From the cell containing the given text, extract its center point as (X, Y) coordinate. 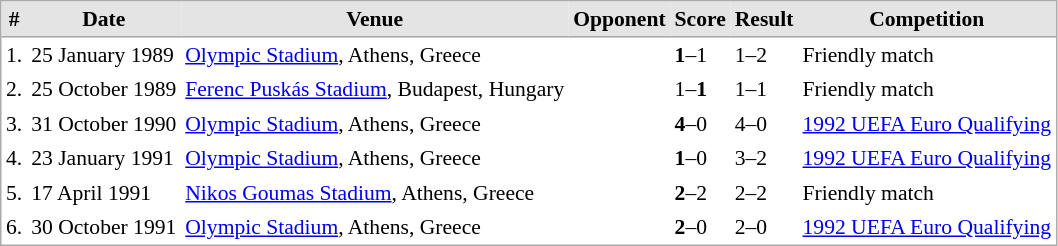
31 October 1990 (104, 123)
# (14, 20)
17 April 1991 (104, 193)
1. (14, 55)
23 January 1991 (104, 158)
30 October 1991 (104, 227)
2. (14, 89)
Nikos Goumas Stadium, Athens, Greece (375, 193)
25 October 1989 (104, 89)
Date (104, 20)
3–2 (764, 158)
Opponent (620, 20)
Score (700, 20)
Competition (926, 20)
6. (14, 227)
Venue (375, 20)
5. (14, 193)
25 January 1989 (104, 55)
4. (14, 158)
1–2 (764, 55)
Ferenc Puskás Stadium, Budapest, Hungary (375, 89)
1–0 (700, 158)
Result (764, 20)
3. (14, 123)
